Capture the cell that displays the provided text and extract its (X, Y) central coordinate. 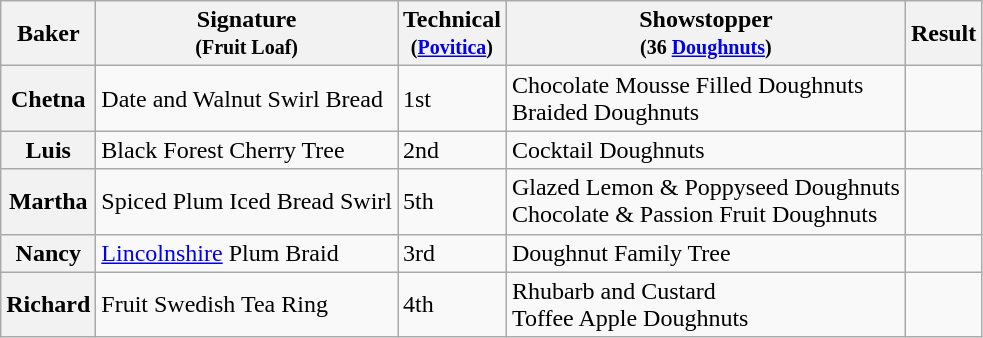
Doughnut Family Tree (706, 253)
5th (452, 202)
Martha (48, 202)
2nd (452, 150)
Chetna (48, 98)
1st (452, 98)
Chocolate Mousse Filled DoughnutsBraided Doughnuts (706, 98)
Nancy (48, 253)
Black Forest Cherry Tree (247, 150)
Richard (48, 304)
Signature(Fruit Loaf) (247, 34)
Technical(Povitica) (452, 34)
Glazed Lemon & Poppyseed DoughnutsChocolate & Passion Fruit Doughnuts (706, 202)
Lincolnshire Plum Braid (247, 253)
Date and Walnut Swirl Bread (247, 98)
Fruit Swedish Tea Ring (247, 304)
4th (452, 304)
Showstopper(36 Doughnuts) (706, 34)
Luis (48, 150)
Spiced Plum Iced Bread Swirl (247, 202)
Result (943, 34)
Baker (48, 34)
3rd (452, 253)
Rhubarb and CustardToffee Apple Doughnuts (706, 304)
Cocktail Doughnuts (706, 150)
